Determine the [X, Y] coordinate at the center of the cell enclosing the given text.  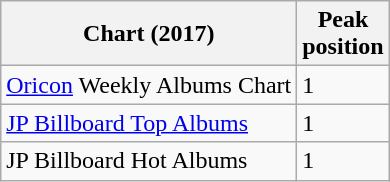
Peakposition [343, 34]
Oricon Weekly Albums Chart [149, 85]
JP Billboard Hot Albums [149, 161]
Chart (2017) [149, 34]
JP Billboard Top Albums [149, 123]
